Capture the cell that displays the provided text and extract its (X, Y) central coordinate. 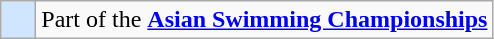
Part of the Asian Swimming Championships (264, 20)
